Determine the (x, y) coordinate at the center of the cell enclosing the given text.  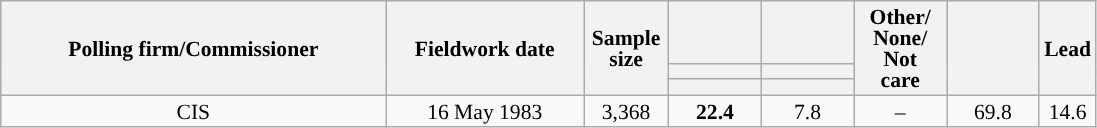
7.8 (808, 110)
Polling firm/Commissioner (194, 48)
16 May 1983 (485, 110)
Lead (1068, 48)
14.6 (1068, 110)
Fieldwork date (485, 48)
Sample size (626, 48)
– (900, 110)
22.4 (716, 110)
3,368 (626, 110)
Other/None/Notcare (900, 48)
69.8 (992, 110)
CIS (194, 110)
